Detect which cell encompasses the target text, then output its [X, Y] center coordinate. 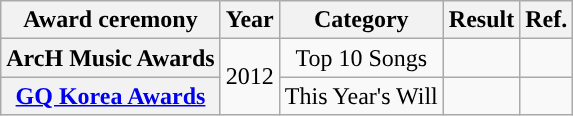
Award ceremony [110, 20]
This Year's Will [361, 96]
Result [481, 20]
Year [250, 20]
Ref. [546, 20]
GQ Korea Awards [110, 96]
Category [361, 20]
2012 [250, 77]
ArcH Music Awards [110, 58]
Top 10 Songs [361, 58]
